Pinpoint the cell where the given text exists, returning its (X, Y) midpoint coordinate. 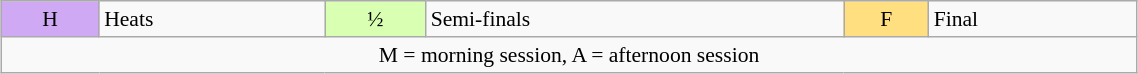
H (50, 19)
F (886, 19)
M = morning session, A = afternoon session (569, 54)
Semi-finals (636, 19)
Heats (212, 19)
½ (375, 19)
Final (1033, 19)
